Detect which cell encompasses the target text, then output its [X, Y] center coordinate. 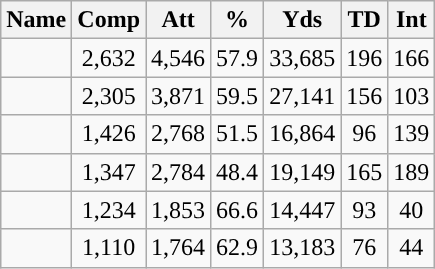
% [238, 20]
1,426 [109, 134]
Name [36, 20]
2,784 [178, 172]
Comp [109, 20]
156 [364, 96]
4,546 [178, 58]
165 [364, 172]
Att [178, 20]
57.9 [238, 58]
66.6 [238, 210]
13,183 [302, 248]
76 [364, 248]
14,447 [302, 210]
2,632 [109, 58]
59.5 [238, 96]
48.4 [238, 172]
139 [412, 134]
TD [364, 20]
1,234 [109, 210]
1,853 [178, 210]
1,764 [178, 248]
166 [412, 58]
33,685 [302, 58]
2,768 [178, 134]
196 [364, 58]
19,149 [302, 172]
Int [412, 20]
16,864 [302, 134]
62.9 [238, 248]
103 [412, 96]
93 [364, 210]
1,347 [109, 172]
44 [412, 248]
3,871 [178, 96]
96 [364, 134]
27,141 [302, 96]
51.5 [238, 134]
189 [412, 172]
1,110 [109, 248]
2,305 [109, 96]
40 [412, 210]
Yds [302, 20]
